Scan for the cell matching the given text and deliver its (X, Y) coordinate at center. 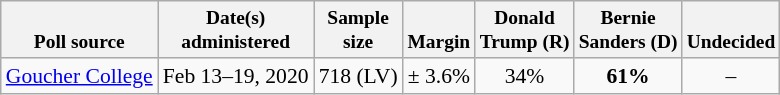
718 (LV) (358, 76)
Date(s)administered (236, 30)
– (731, 76)
Feb 13–19, 2020 (236, 76)
34% (524, 76)
DonaldTrump (R) (524, 30)
Undecided (731, 30)
Margin (439, 30)
± 3.6% (439, 76)
Poll source (80, 30)
61% (628, 76)
Goucher College (80, 76)
BernieSanders (D) (628, 30)
Samplesize (358, 30)
